Capture the cell that displays the provided text and extract its [X, Y] central coordinate. 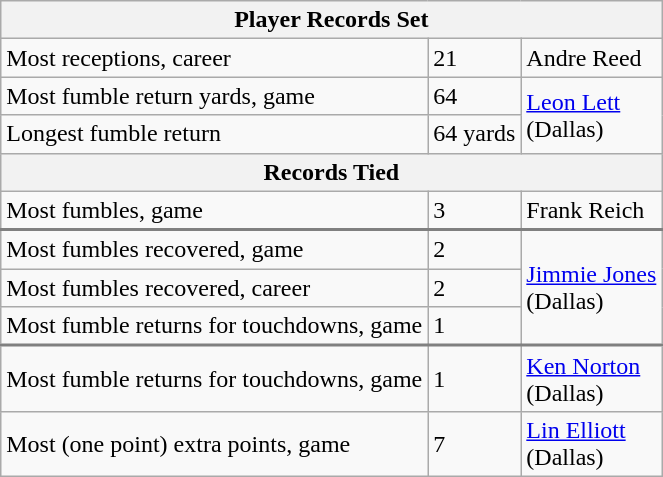
21 [474, 58]
Jimmie Jones(Dallas) [592, 288]
Records Tied [332, 172]
Ken Norton(Dallas) [592, 379]
Leon Lett(Dallas) [592, 115]
64 yards [474, 134]
Player Records Set [332, 20]
Lin Elliott(Dallas) [592, 444]
Most receptions, career [214, 58]
3 [474, 210]
Frank Reich [592, 210]
Most (one point) extra points, game [214, 444]
Most fumbles recovered, career [214, 288]
Longest fumble return [214, 134]
Most fumble return yards, game [214, 96]
Andre Reed [592, 58]
7 [474, 444]
Most fumbles recovered, game [214, 250]
Most fumbles, game [214, 210]
64 [474, 96]
